Find where the given text appears and provide that cell's center as (X, Y) coordinate. 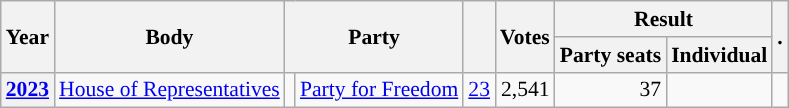
Votes (525, 36)
Result (664, 19)
Body (170, 36)
37 (610, 90)
2023 (28, 90)
Party seats (610, 55)
Party (374, 36)
Year (28, 36)
Party for Freedom (379, 90)
Individual (719, 55)
23 (479, 90)
House of Representatives (170, 90)
2,541 (525, 90)
. (780, 36)
